Identify which cell holds the provided text, then report its [x, y] central coordinate. 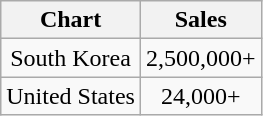
Chart [71, 20]
Sales [200, 20]
2,500,000+ [200, 58]
United States [71, 96]
24,000+ [200, 96]
South Korea [71, 58]
